From the cell containing the given text, extract its center point as [X, Y] coordinate. 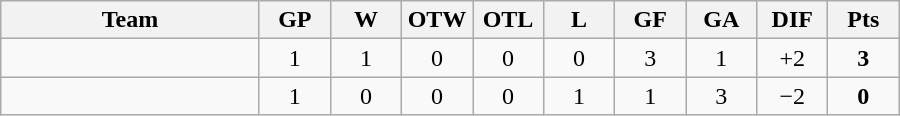
GP [294, 20]
−2 [792, 96]
GF [650, 20]
DIF [792, 20]
Pts [864, 20]
W [366, 20]
GA [722, 20]
OTW [436, 20]
+2 [792, 58]
Team [130, 20]
OTL [508, 20]
L [580, 20]
